Detect which cell encompasses the target text, then output its [x, y] center coordinate. 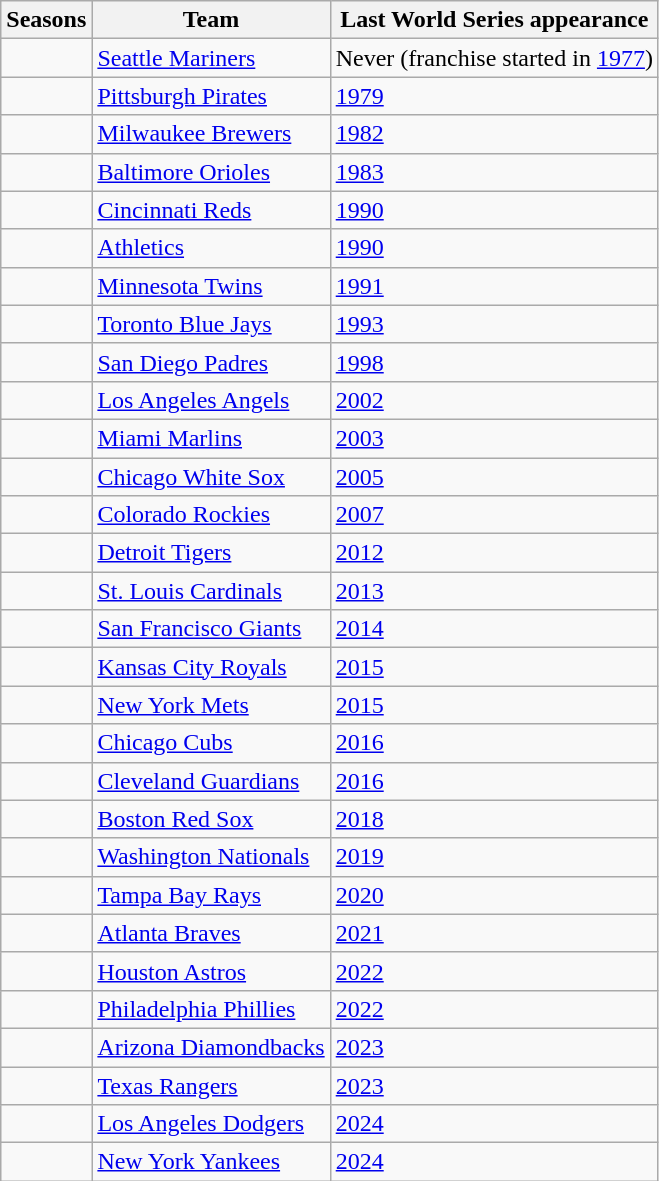
2003 [494, 438]
2013 [494, 591]
Los Angeles Dodgers [211, 1124]
Boston Red Sox [211, 819]
Miami Marlins [211, 438]
Pittsburgh Pirates [211, 96]
San Francisco Giants [211, 629]
Chicago White Sox [211, 477]
Seasons [46, 20]
Kansas City Royals [211, 667]
Houston Astros [211, 971]
Cleveland Guardians [211, 781]
Baltimore Orioles [211, 172]
2019 [494, 857]
Los Angeles Angels [211, 400]
Minnesota Twins [211, 286]
Atlanta Braves [211, 933]
2005 [494, 477]
Seattle Mariners [211, 58]
Detroit Tigers [211, 553]
2014 [494, 629]
1983 [494, 172]
1979 [494, 96]
Milwaukee Brewers [211, 134]
New York Mets [211, 705]
Philadelphia Phillies [211, 1009]
Chicago Cubs [211, 743]
New York Yankees [211, 1162]
2002 [494, 400]
2021 [494, 933]
2012 [494, 553]
Washington Nationals [211, 857]
Toronto Blue Jays [211, 324]
St. Louis Cardinals [211, 591]
Arizona Diamondbacks [211, 1047]
1991 [494, 286]
Tampa Bay Rays [211, 895]
Athletics [211, 248]
Never (franchise started in 1977) [494, 58]
1982 [494, 134]
2018 [494, 819]
San Diego Padres [211, 362]
Cincinnati Reds [211, 210]
Texas Rangers [211, 1085]
Team [211, 20]
2020 [494, 895]
1993 [494, 324]
Colorado Rockies [211, 515]
1998 [494, 362]
Last World Series appearance [494, 20]
2007 [494, 515]
